Provide the [x, y] coordinate of the cell's center where the given text is located.  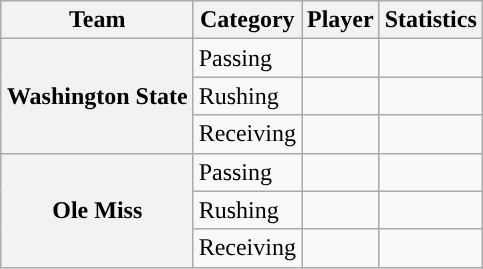
Ole Miss [97, 210]
Team [97, 20]
Player [341, 20]
Category [247, 20]
Washington State [97, 96]
Statistics [430, 20]
